Provide the (x, y) coordinate of the cell's center where the given text is located.  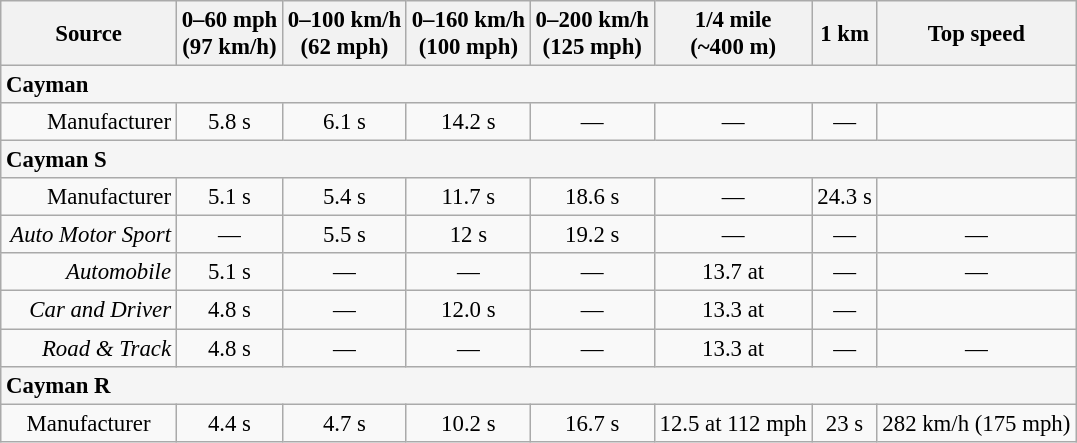
0–60 mph(97 km/h) (229, 34)
0–100 km/h(62 mph) (345, 34)
16.7 s (592, 423)
Car and Driver (89, 310)
5.5 s (345, 235)
0–200 km/h(125 mph) (592, 34)
12.0 s (468, 310)
5.8 s (229, 122)
10.2 s (468, 423)
14.2 s (468, 122)
12.5 at 112 mph (733, 423)
Cayman R (538, 385)
5.4 s (345, 197)
11.7 s (468, 197)
1 km (844, 34)
282 km/h (175 mph) (976, 423)
13.7 at (733, 273)
6.1 s (345, 122)
23 s (844, 423)
0–160 km/h(100 mph) (468, 34)
18.6 s (592, 197)
Source (89, 34)
12 s (468, 235)
Auto Motor Sport (89, 235)
1/4 mile(~400 m) (733, 34)
Cayman S (538, 160)
Cayman (538, 85)
4.7 s (345, 423)
Road & Track (89, 348)
Top speed (976, 34)
Automobile (89, 273)
4.4 s (229, 423)
24.3 s (844, 197)
19.2 s (592, 235)
